Detect which cell encompasses the target text, then output its [x, y] center coordinate. 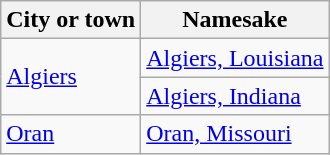
Namesake [235, 20]
Oran [71, 134]
Algiers, Indiana [235, 96]
Algiers, Louisiana [235, 58]
City or town [71, 20]
Oran, Missouri [235, 134]
Algiers [71, 77]
